Detect which cell encompasses the target text, then output its [x, y] center coordinate. 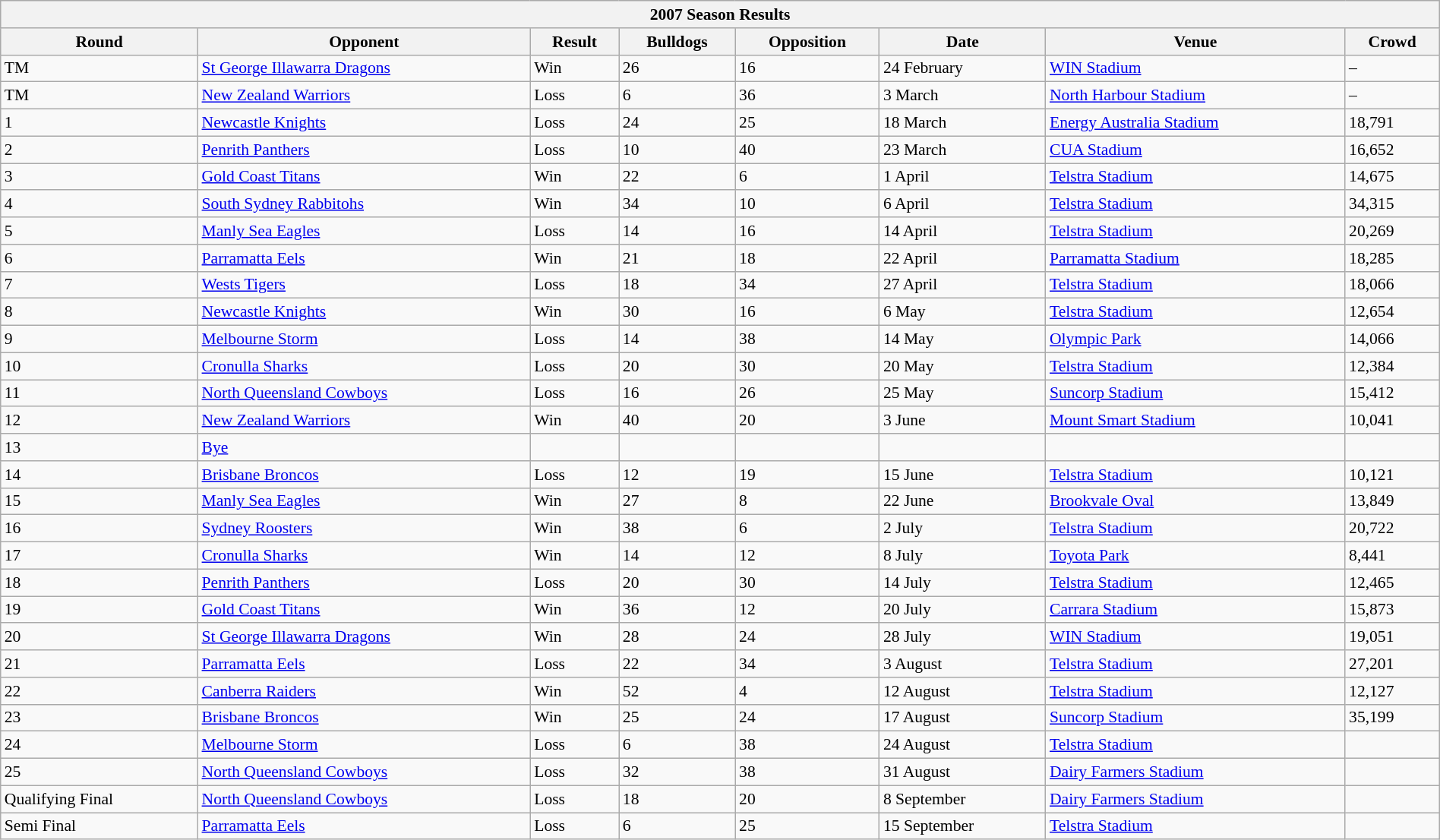
8 July [963, 556]
CUA Stadium [1195, 150]
27 [677, 501]
Toyota Park [1195, 556]
2007 Season Results [720, 14]
Canberra Raiders [365, 691]
Parramatta Stadium [1195, 258]
12,654 [1392, 312]
14,675 [1392, 177]
1 [99, 123]
34,315 [1392, 204]
20 May [963, 366]
Energy Australia Stadium [1195, 123]
18,791 [1392, 123]
35,199 [1392, 718]
23 [99, 718]
Result [574, 42]
25 May [963, 393]
15,873 [1392, 610]
6 May [963, 312]
Venue [1195, 42]
South Sydney Rabbitohs [365, 204]
32 [677, 772]
3 June [963, 421]
19,051 [1392, 637]
27,201 [1392, 664]
28 [677, 637]
Opponent [365, 42]
11 [99, 393]
16,652 [1392, 150]
2 July [963, 529]
20 July [963, 610]
Bye [365, 447]
14 May [963, 339]
15 [99, 501]
23 March [963, 150]
Date [963, 42]
7 [99, 285]
Bulldogs [677, 42]
18,066 [1392, 285]
13,849 [1392, 501]
20,269 [1392, 231]
Crowd [1392, 42]
Mount Smart Stadium [1195, 421]
12,384 [1392, 366]
Olympic Park [1195, 339]
13 [99, 447]
Sydney Roosters [365, 529]
3 [99, 177]
12,127 [1392, 691]
28 July [963, 637]
22 April [963, 258]
10,121 [1392, 475]
6 April [963, 204]
15 September [963, 826]
Semi Final [99, 826]
18,285 [1392, 258]
Opposition [807, 42]
Brookvale Oval [1195, 501]
17 [99, 556]
20,722 [1392, 529]
27 April [963, 285]
18 March [963, 123]
31 August [963, 772]
1 April [963, 177]
Round [99, 42]
9 [99, 339]
5 [99, 231]
2 [99, 150]
North Harbour Stadium [1195, 96]
14,066 [1392, 339]
15,412 [1392, 393]
22 June [963, 501]
15 June [963, 475]
3 August [963, 664]
12 August [963, 691]
24 August [963, 745]
12,465 [1392, 583]
17 August [963, 718]
Wests Tigers [365, 285]
14 April [963, 231]
Qualifying Final [99, 799]
14 July [963, 583]
Carrara Stadium [1195, 610]
8 September [963, 799]
10,041 [1392, 421]
24 February [963, 68]
8,441 [1392, 556]
52 [677, 691]
3 March [963, 96]
